Find where the given text appears and provide that cell's center as (x, y) coordinate. 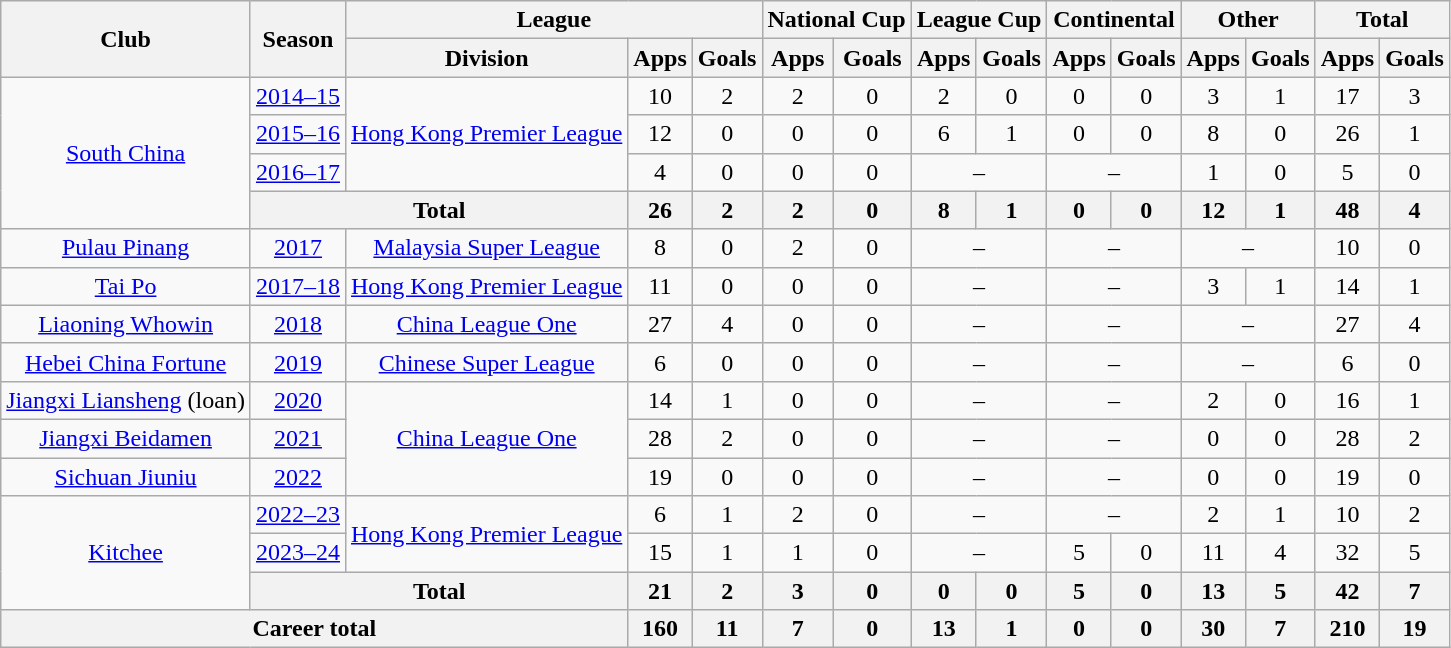
30 (1213, 629)
32 (1347, 553)
Kitchee (126, 553)
210 (1347, 629)
Career total (314, 629)
2018 (298, 324)
42 (1347, 591)
Tai Po (126, 286)
16 (1347, 400)
17 (1347, 96)
2015–16 (298, 134)
160 (660, 629)
League Cup (979, 20)
2019 (298, 362)
Jiangxi Liansheng (loan) (126, 400)
2016–17 (298, 172)
48 (1347, 210)
2022–23 (298, 515)
Continental (1114, 20)
2017 (298, 248)
21 (660, 591)
Sichuan Jiuniu (126, 477)
Jiangxi Beidamen (126, 438)
2014–15 (298, 96)
2022 (298, 477)
2020 (298, 400)
Hebei China Fortune (126, 362)
Division (486, 58)
Club (126, 39)
Chinese Super League (486, 362)
2017–18 (298, 286)
League (554, 20)
15 (660, 553)
Liaoning Whowin (126, 324)
2021 (298, 438)
Pulau Pinang (126, 248)
Season (298, 39)
Other (1248, 20)
National Cup (836, 20)
South China (126, 153)
Malaysia Super League (486, 248)
2023–24 (298, 553)
